Capture the cell that displays the provided text and extract its (x, y) central coordinate. 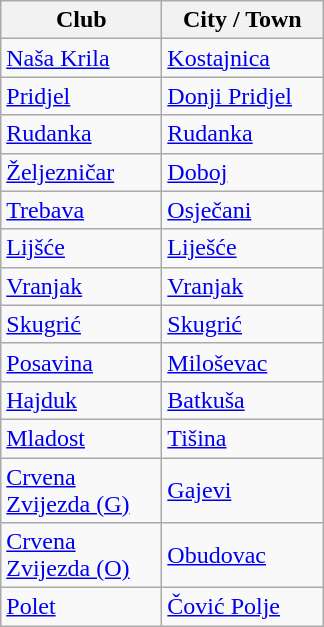
Miloševac (242, 362)
Čović Polje (242, 607)
Naša Krila (82, 58)
Gajevi (242, 490)
Lijšće (82, 248)
Polet (82, 607)
City / Town (242, 20)
Pridjel (82, 96)
Batkuša (242, 400)
Crvena Zvijezda (O) (82, 556)
Kostajnica (242, 58)
Obudovac (242, 556)
Doboj (242, 172)
Mladost (82, 438)
Liješće (242, 248)
Posavina (82, 362)
Željezničar (82, 172)
Hajduk (82, 400)
Osječani (242, 210)
Club (82, 20)
Donji Pridjel (242, 96)
Crvena Zvijezda (G) (82, 490)
Trebava (82, 210)
Tišina (242, 438)
